Extract the [x, y] coordinate from the center of the cell holding the provided text.  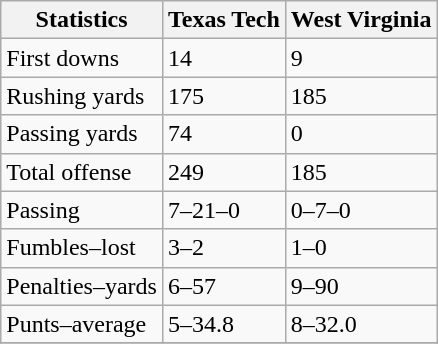
Penalties–yards [82, 286]
Statistics [82, 20]
West Virginia [361, 20]
Texas Tech [224, 20]
9–90 [361, 286]
Total offense [82, 172]
0–7–0 [361, 210]
Rushing yards [82, 96]
1–0 [361, 248]
8–32.0 [361, 324]
9 [361, 58]
7–21–0 [224, 210]
5–34.8 [224, 324]
74 [224, 134]
3–2 [224, 248]
6–57 [224, 286]
249 [224, 172]
Fumbles–lost [82, 248]
Passing [82, 210]
0 [361, 134]
First downs [82, 58]
Punts–average [82, 324]
175 [224, 96]
Passing yards [82, 134]
14 [224, 58]
